Return (X, Y) of the center of cell containing provided text 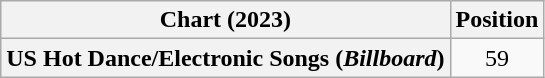
Chart (2023) (226, 20)
Position (497, 20)
59 (497, 58)
US Hot Dance/Electronic Songs (Billboard) (226, 58)
